Extract the [X, Y] coordinate from the center of the cell holding the provided text.  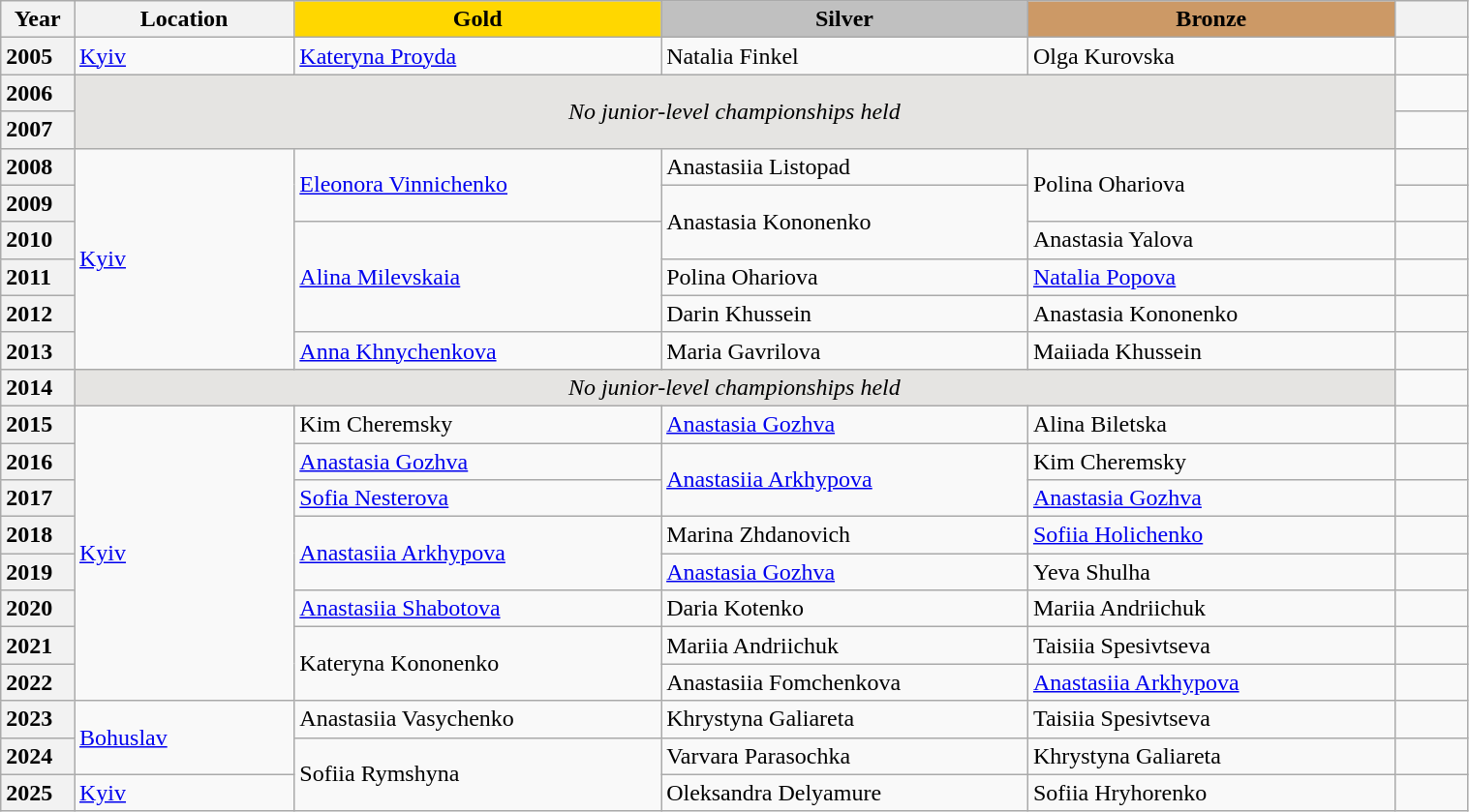
Anastasiia Shabotova [478, 609]
2015 [38, 424]
2023 [38, 719]
Natalia Finkel [844, 56]
2007 [38, 130]
Anastasiia Vasychenko [478, 719]
Oleksandra Delyamure [844, 793]
Bronze [1210, 19]
Daria Kotenko [844, 609]
Sofia Nesterova [478, 498]
Yeva Shulha [1210, 572]
2025 [38, 793]
2011 [38, 277]
2014 [38, 387]
2009 [38, 203]
Marina Zhdanovich [844, 535]
Darin Khussein [844, 314]
Silver [844, 19]
2006 [38, 93]
2019 [38, 572]
2018 [38, 535]
Kateryna Kononenko [478, 664]
Alina Milevskaia [478, 277]
2013 [38, 350]
Anastasia Yalova [1210, 240]
Anna Khnychenkova [478, 350]
Olga Kurovska [1210, 56]
2020 [38, 609]
2016 [38, 462]
Year [38, 19]
2024 [38, 756]
Anastasiia Listopad [844, 166]
Anastasiia Fomchenkova [844, 682]
2005 [38, 56]
Bohuslav [184, 737]
Maria Gavrilova [844, 350]
Varvara Parasochka [844, 756]
Natalia Popova [1210, 277]
2021 [38, 646]
2012 [38, 314]
Sofiia Hryhorenko [1210, 793]
2010 [38, 240]
2022 [38, 682]
Eleonora Vinnichenko [478, 185]
Kateryna Proyda [478, 56]
Maiiada Khussein [1210, 350]
Gold [478, 19]
Sofiia Holichenko [1210, 535]
Alina Biletska [1210, 424]
Sofiia Rymshyna [478, 774]
2008 [38, 166]
2017 [38, 498]
Location [184, 19]
